Determine the [X, Y] coordinate at the center of the cell enclosing the given text.  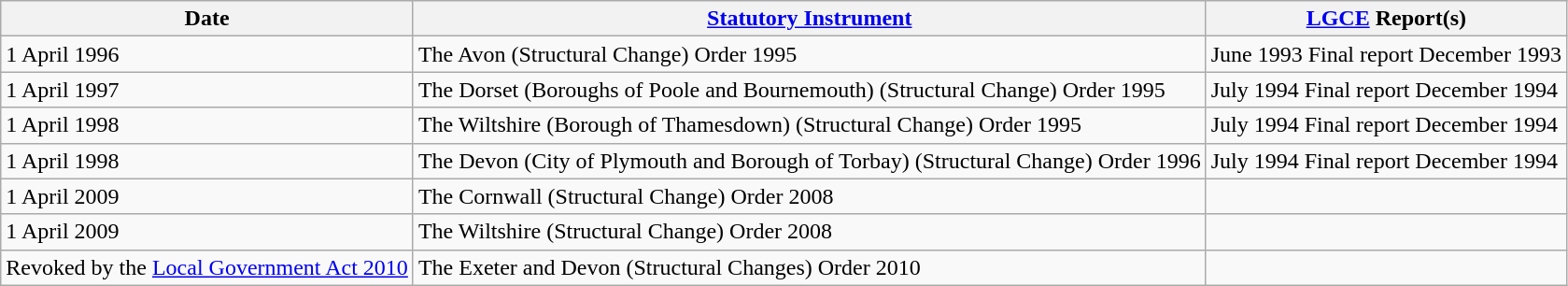
The Wiltshire (Borough of Thamesdown) (Structural Change) Order 1995 [809, 125]
The Cornwall (Structural Change) Order 2008 [809, 196]
The Wiltshire (Structural Change) Order 2008 [809, 232]
LGCE Report(s) [1386, 19]
The Dorset (Boroughs of Poole and Bournemouth) (Structural Change) Order 1995 [809, 90]
The Avon (Structural Change) Order 1995 [809, 54]
Date [207, 19]
The Exeter and Devon (Structural Changes) Order 2010 [809, 267]
Revoked by the Local Government Act 2010 [207, 267]
1 April 1997 [207, 90]
The Devon (City of Plymouth and Borough of Torbay) (Structural Change) Order 1996 [809, 161]
Statutory Instrument [809, 19]
June 1993 Final report December 1993 [1386, 54]
1 April 1996 [207, 54]
